Identify which cell holds the provided text, then report its (X, Y) central coordinate. 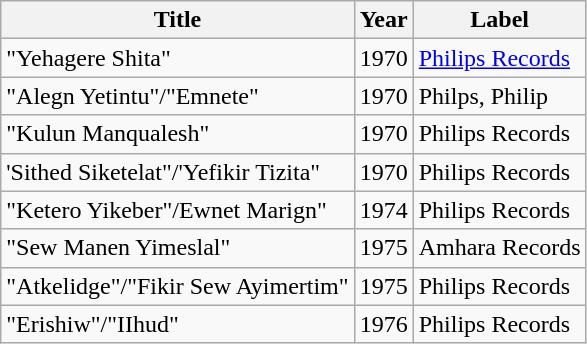
"Ketero Yikeber"/Ewnet Marign" (178, 210)
"Erishiw"/"IIhud" (178, 324)
'Sithed Siketelat"/'Yefikir Tizita" (178, 172)
"Kulun Manqualesh" (178, 134)
"Yehagere Shita" (178, 58)
"Alegn Yetintu"/"Emnete" (178, 96)
"Atkelidge"/"Fikir Sew Ayimertim" (178, 286)
1976 (384, 324)
1974 (384, 210)
Year (384, 20)
Title (178, 20)
"Sew Manen Yimeslal" (178, 248)
Label (500, 20)
Philps, Philip (500, 96)
Amhara Records (500, 248)
